Locate the cell with the specified text and output its [x, y] center coordinate. 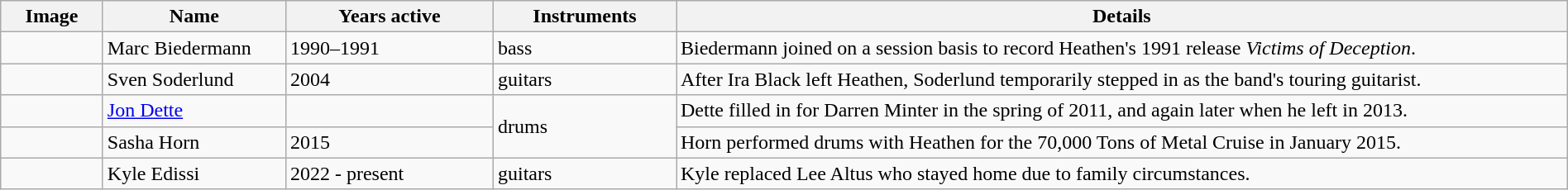
Sasha Horn [194, 142]
Kyle replaced Lee Altus who stayed home due to family circumstances. [1122, 173]
Instruments [584, 17]
bass [584, 48]
2004 [389, 79]
Sven Soderlund [194, 79]
After Ira Black left Heathen, Soderlund temporarily stepped in as the band's touring guitarist. [1122, 79]
Horn performed drums with Heathen for the 70,000 Tons of Metal Cruise in January 2015. [1122, 142]
Biedermann joined on a session basis to record Heathen's 1991 release Victims of Deception. [1122, 48]
Kyle Edissi [194, 173]
Dette filled in for Darren Minter in the spring of 2011, and again later when he left in 2013. [1122, 111]
2015 [389, 142]
1990–1991 [389, 48]
Marc Biedermann [194, 48]
Name [194, 17]
Years active [389, 17]
Details [1122, 17]
drums [584, 126]
Jon Dette [194, 111]
Image [52, 17]
2022 - present [389, 173]
